Extract the [x, y] coordinate from the center of the cell holding the provided text.  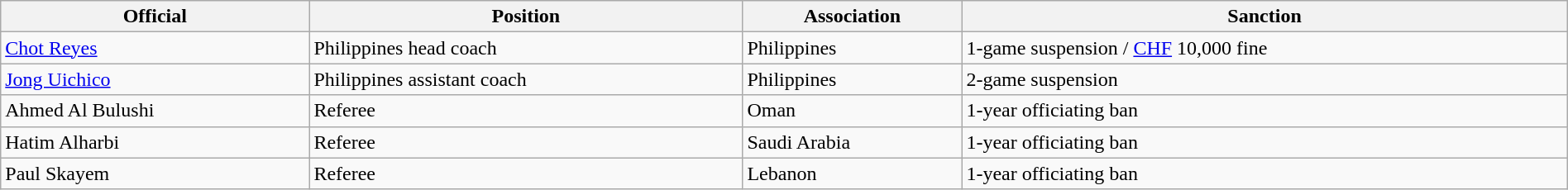
Official [155, 17]
Paul Skayem [155, 173]
Ahmed Al Bulushi [155, 111]
Hatim Alharbi [155, 142]
Sanction [1264, 17]
Association [852, 17]
Oman [852, 111]
Position [526, 17]
1-game suspension / CHF 10,000 fine [1264, 48]
Chot Reyes [155, 48]
Philippines head coach [526, 48]
2-game suspension [1264, 79]
Philippines assistant coach [526, 79]
Jong Uichico [155, 79]
Saudi Arabia [852, 142]
Lebanon [852, 173]
